Provide the [X, Y] coordinate of the cell's center where the given text is located.  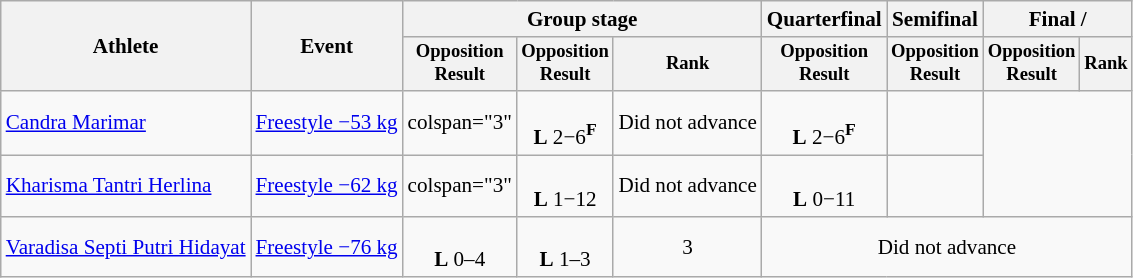
Semifinal [936, 18]
L 0–4 [460, 246]
3 [687, 246]
Candra Marimar [126, 122]
Kharisma Tantri Herlina [126, 186]
Event [327, 46]
Final / [1058, 18]
L 1–3 [566, 246]
Athlete [126, 46]
L 0−11 [824, 186]
Quarterfinal [824, 18]
L 1−12 [566, 186]
Freestyle −53 kg [327, 122]
Group stage [582, 18]
Freestyle −62 kg [327, 186]
Varadisa Septi Putri Hidayat [126, 246]
Freestyle −76 kg [327, 246]
